Determine the [X, Y] coordinate at the center of the cell enclosing the given text.  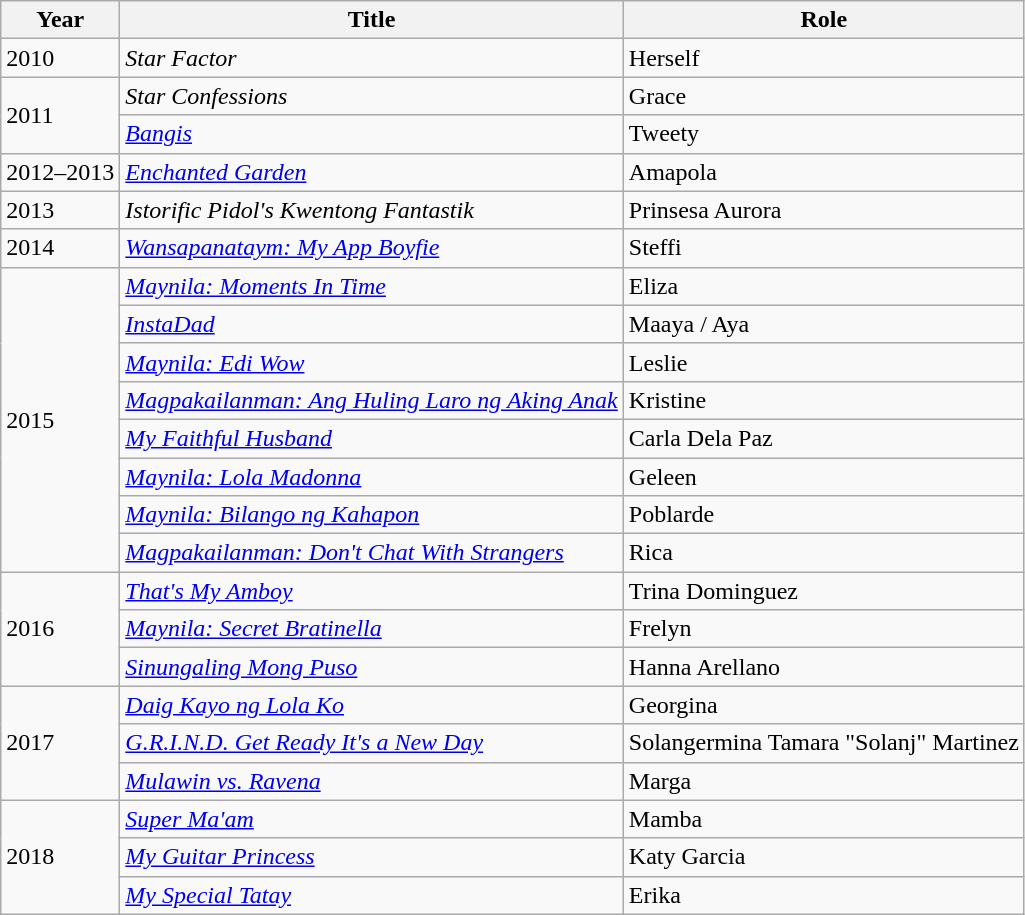
Erika [824, 895]
Eliza [824, 286]
Poblarde [824, 515]
Magpakailanman: Ang Huling Laro ng Aking Anak [372, 400]
2011 [60, 115]
Role [824, 20]
2014 [60, 248]
Maaya / Aya [824, 324]
Katy Garcia [824, 857]
That's My Amboy [372, 591]
2013 [60, 210]
Magpakailanman: Don't Chat With Strangers [372, 553]
2018 [60, 857]
My Guitar Princess [372, 857]
My Special Tatay [372, 895]
Super Ma'am [372, 819]
Marga [824, 781]
Kristine [824, 400]
Frelyn [824, 629]
Georgina [824, 705]
G.R.I.N.D. Get Ready It's a New Day [372, 743]
Title [372, 20]
2015 [60, 419]
Trina Dominguez [824, 591]
Grace [824, 96]
InstaDad [372, 324]
Leslie [824, 362]
2010 [60, 58]
2017 [60, 743]
Mulawin vs. Ravena [372, 781]
Steffi [824, 248]
Herself [824, 58]
Enchanted Garden [372, 172]
Solangermina Tamara "Solanj" Martinez [824, 743]
Carla Dela Paz [824, 438]
Sinungaling Mong Puso [372, 667]
Maynila: Secret Bratinella [372, 629]
Prinsesa Aurora [824, 210]
Tweety [824, 134]
Hanna Arellano [824, 667]
Daig Kayo ng Lola Ko [372, 705]
Bangis [372, 134]
2012–2013 [60, 172]
Geleen [824, 477]
Maynila: Lola Madonna [372, 477]
Istorific Pidol's Kwentong Fantastik [372, 210]
My Faithful Husband [372, 438]
Maynila: Edi Wow [372, 362]
Wansapanataym: My App Boyfie [372, 248]
Mamba [824, 819]
Year [60, 20]
Maynila: Bilango ng Kahapon [372, 515]
Maynila: Moments In Time [372, 286]
Rica [824, 553]
Amapola [824, 172]
2016 [60, 629]
Star Factor [372, 58]
Star Confessions [372, 96]
